Return the [X, Y] coordinate for the center point of the cell that contains the specified text.  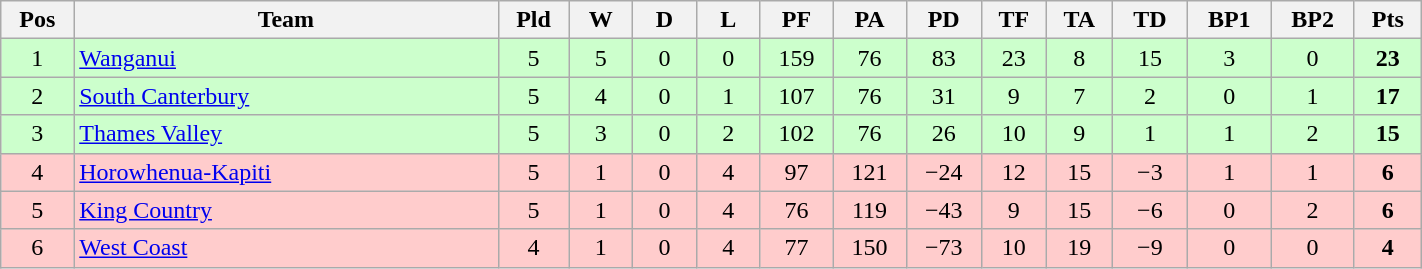
97 [796, 172]
BP2 [1312, 20]
D [665, 20]
TF [1014, 20]
159 [796, 58]
Pts [1388, 20]
12 [1014, 172]
102 [796, 134]
−9 [1150, 248]
−24 [944, 172]
TD [1150, 20]
BP1 [1230, 20]
119 [870, 210]
8 [1079, 58]
19 [1079, 248]
South Canterbury [286, 96]
PF [796, 20]
121 [870, 172]
Team [286, 20]
Thames Valley [286, 134]
Pld [534, 20]
Wanganui [286, 58]
−3 [1150, 172]
31 [944, 96]
L [728, 20]
7 [1079, 96]
PD [944, 20]
150 [870, 248]
17 [1388, 96]
−43 [944, 210]
West Coast [286, 248]
Pos [38, 20]
77 [796, 248]
26 [944, 134]
83 [944, 58]
Horowhenua-Kapiti [286, 172]
−6 [1150, 210]
TA [1079, 20]
107 [796, 96]
PA [870, 20]
−73 [944, 248]
King Country [286, 210]
W [601, 20]
